Return the (X, Y) coordinate for the center point of the cell that contains the specified text.  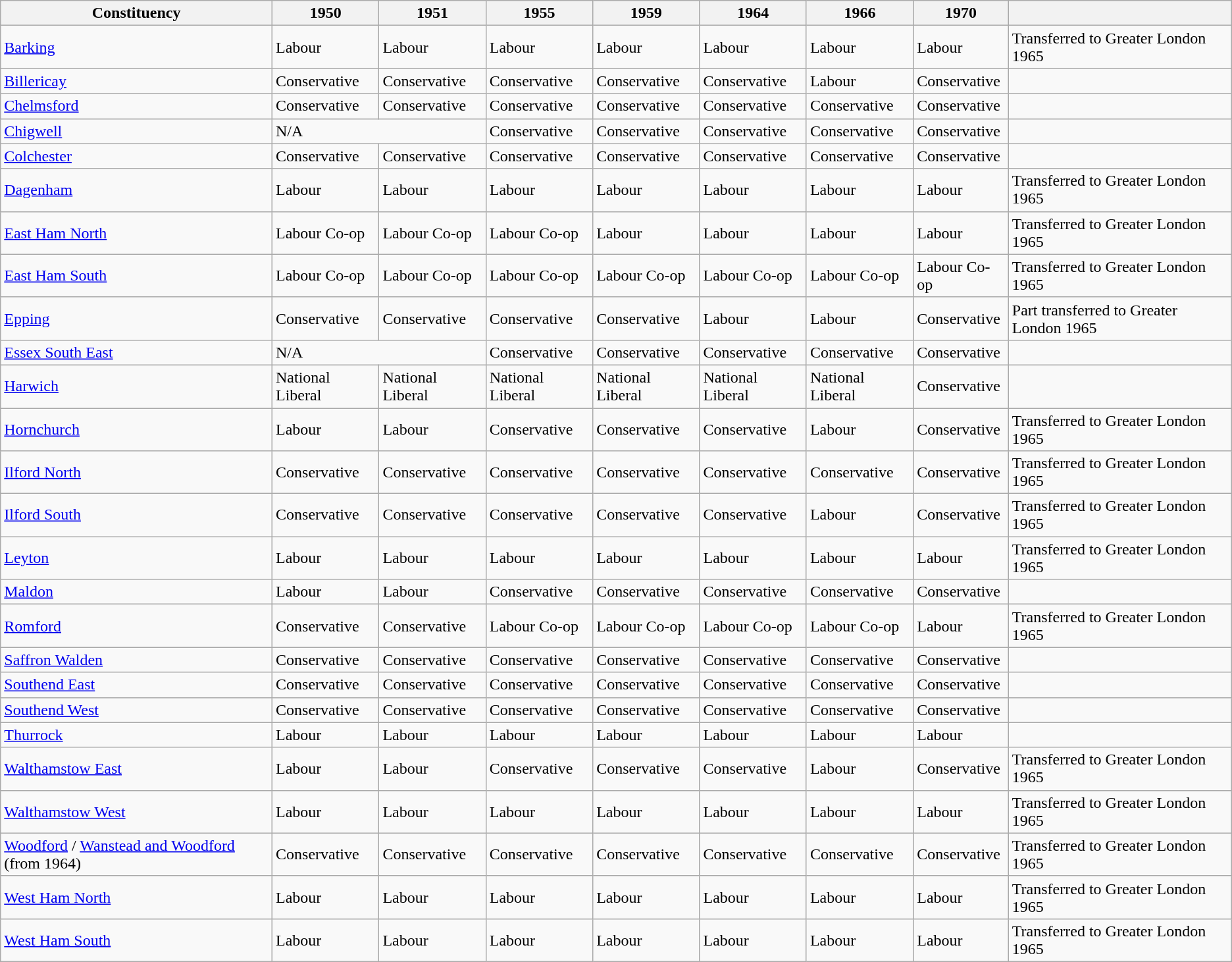
Walthamstow West (137, 811)
Chelmsford (137, 106)
Colchester (137, 156)
1959 (646, 13)
1955 (539, 13)
Hornchurch (137, 429)
Harwich (137, 386)
East Ham South (137, 275)
Maldon (137, 592)
Constituency (137, 13)
Southend East (137, 685)
Leyton (137, 558)
Chigwell (137, 131)
Essex South East (137, 352)
Thurrock (137, 735)
1970 (961, 13)
Part transferred to Greater London 1965 (1120, 319)
1964 (753, 13)
Romford (137, 626)
East Ham North (137, 233)
Saffron Walden (137, 660)
West Ham South (137, 940)
1951 (432, 13)
Walthamstow East (137, 769)
1950 (326, 13)
Ilford South (137, 515)
West Ham North (137, 897)
Ilford North (137, 473)
1966 (860, 13)
Epping (137, 319)
Southend West (137, 710)
Woodford / Wanstead and Woodford (from 1964) (137, 855)
Dagenham (137, 190)
Billericay (137, 81)
Barking (137, 47)
